Output the (X, Y) coordinate of the center of the cell containing the given text.  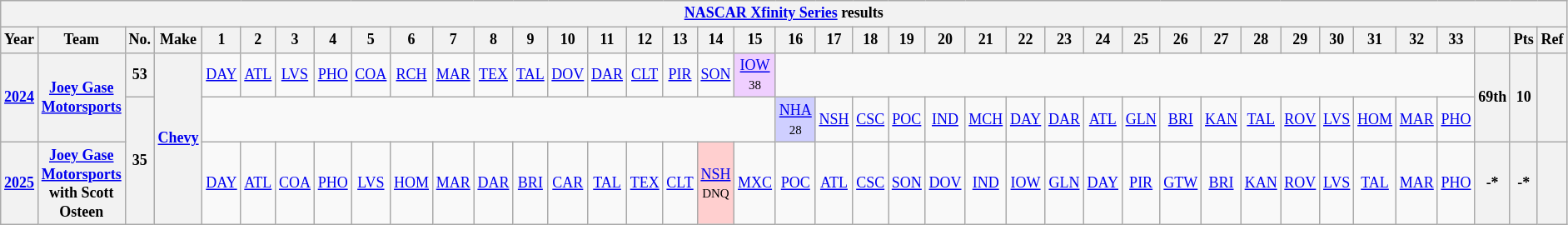
21 (986, 40)
2024 (20, 97)
30 (1337, 40)
Ref (1552, 40)
53 (140, 75)
32 (1416, 40)
28 (1261, 40)
CAR (568, 183)
Joey Gase Motorsports (82, 97)
8 (493, 40)
IOW38 (755, 75)
MCH (986, 120)
14 (716, 40)
18 (871, 40)
Year (20, 40)
25 (1141, 40)
NHA28 (795, 120)
NSH (834, 120)
15 (755, 40)
20 (945, 40)
GTW (1181, 183)
9 (530, 40)
24 (1103, 40)
12 (645, 40)
NASCAR Xfinity Series results (784, 13)
Joey Gase Motorsports with Scott Osteen (82, 183)
Team (82, 40)
29 (1301, 40)
16 (795, 40)
13 (679, 40)
69th (1492, 97)
17 (834, 40)
Make (178, 40)
NSHDNQ (716, 183)
IOW (1026, 183)
MXC (755, 183)
No. (140, 40)
6 (411, 40)
2025 (20, 183)
4 (333, 40)
RCH (411, 75)
7 (453, 40)
2 (258, 40)
27 (1222, 40)
26 (1181, 40)
31 (1376, 40)
3 (295, 40)
19 (906, 40)
Pts (1524, 40)
11 (608, 40)
1 (222, 40)
23 (1064, 40)
Chevy (178, 138)
22 (1026, 40)
33 (1456, 40)
5 (371, 40)
35 (140, 161)
